Search for the cell housing the specified text and yield its (X, Y) center coordinate. 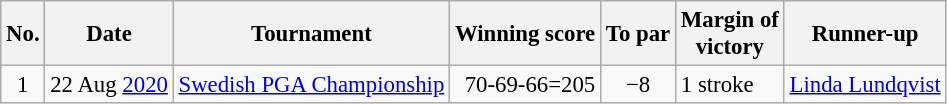
Winning score (526, 34)
Swedish PGA Championship (311, 85)
1 (23, 85)
No. (23, 34)
−8 (638, 85)
Linda Lundqvist (865, 85)
22 Aug 2020 (109, 85)
Tournament (311, 34)
1 stroke (730, 85)
Margin ofvictory (730, 34)
Date (109, 34)
70-69-66=205 (526, 85)
To par (638, 34)
Runner-up (865, 34)
